Scan for the cell matching the given text and deliver its [X, Y] coordinate at center. 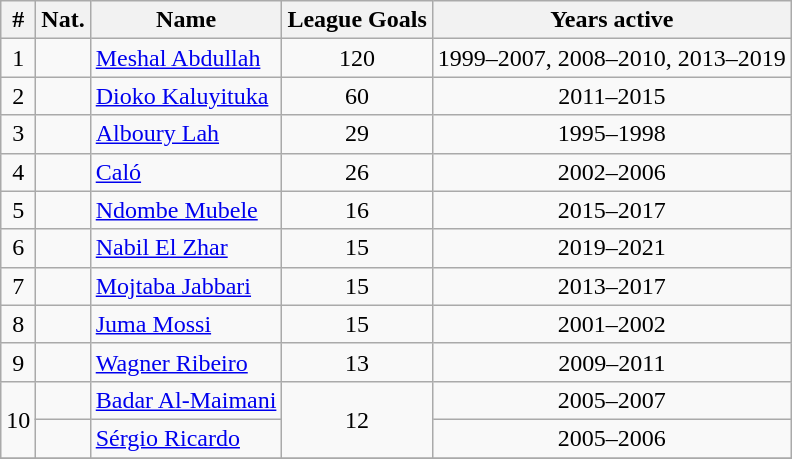
29 [357, 134]
8 [18, 324]
Mojtaba Jabbari [186, 286]
Nat. [63, 20]
2013–2017 [612, 286]
7 [18, 286]
Ndombe Mubele [186, 210]
Dioko Kaluyituka [186, 96]
2015–2017 [612, 210]
Name [186, 20]
Wagner Ribeiro [186, 362]
Years active [612, 20]
2001–2002 [612, 324]
16 [357, 210]
2009–2011 [612, 362]
60 [357, 96]
5 [18, 210]
League Goals [357, 20]
# [18, 20]
Caló [186, 172]
Badar Al-Maimani [186, 400]
Alboury Lah [186, 134]
1999–2007, 2008–2010, 2013–2019 [612, 58]
1 [18, 58]
1995–1998 [612, 134]
2005–2006 [612, 438]
26 [357, 172]
Juma Mossi [186, 324]
2002–2006 [612, 172]
4 [18, 172]
Meshal Abdullah [186, 58]
12 [357, 419]
Nabil El Zhar [186, 248]
Sérgio Ricardo [186, 438]
2005–2007 [612, 400]
120 [357, 58]
2 [18, 96]
6 [18, 248]
2019–2021 [612, 248]
10 [18, 419]
9 [18, 362]
3 [18, 134]
2011–2015 [612, 96]
13 [357, 362]
